Locate the cell with the specified text and output its [x, y] center coordinate. 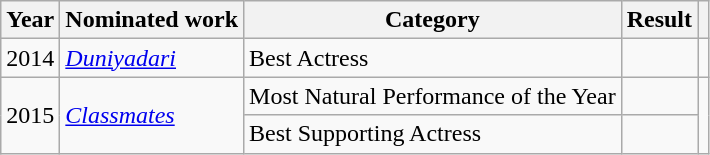
Year [30, 20]
Most Natural Performance of the Year [433, 96]
Category [433, 20]
Nominated work [152, 20]
2014 [30, 58]
Best Supporting Actress [433, 134]
Classmates [152, 115]
2015 [30, 115]
Result [659, 20]
Duniyadari [152, 58]
Best Actress [433, 58]
